Locate the cell with the specified text and output its (X, Y) center coordinate. 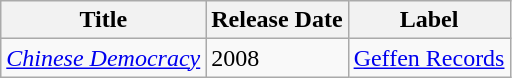
2008 (277, 58)
Label (429, 20)
Chinese Democracy (104, 58)
Geffen Records (429, 58)
Title (104, 20)
Release Date (277, 20)
